Search for the cell housing the specified text and yield its [x, y] center coordinate. 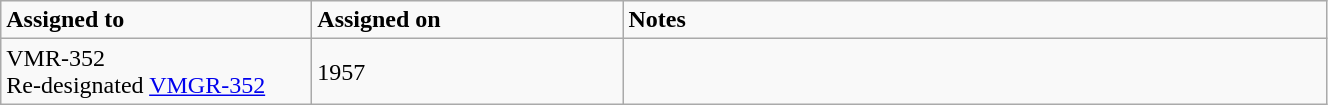
VMR-352Re-designated VMGR-352 [156, 72]
Assigned to [156, 20]
1957 [468, 72]
Assigned on [468, 20]
Notes [975, 20]
